Determine the (x, y) coordinate at the center of the cell enclosing the given text.  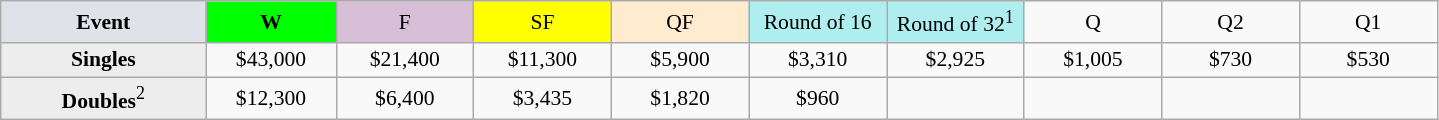
$5,900 (680, 60)
Doubles2 (104, 98)
$3,435 (543, 98)
$12,300 (271, 98)
Q1 (1368, 22)
$43,000 (271, 60)
Event (104, 22)
Q2 (1231, 22)
F (405, 22)
SF (543, 22)
QF (680, 22)
Q (1093, 22)
$2,925 (955, 60)
Round of 16 (818, 22)
$3,310 (818, 60)
$960 (818, 98)
W (271, 22)
$6,400 (405, 98)
Singles (104, 60)
Round of 321 (955, 22)
$1,820 (680, 98)
$730 (1231, 60)
$21,400 (405, 60)
$11,300 (543, 60)
$530 (1368, 60)
$1,005 (1093, 60)
